Locate the cell with the specified text and output its (X, Y) center coordinate. 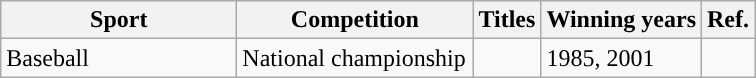
National championship (355, 58)
Titles (507, 20)
Winning years (622, 20)
Competition (355, 20)
Ref. (728, 20)
1985, 2001 (622, 58)
Sport (119, 20)
Baseball (119, 58)
